From the cell containing the given text, extract its center point as (x, y) coordinate. 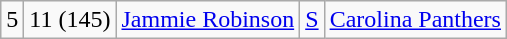
S (312, 20)
Carolina Panthers (415, 20)
Jammie Robinson (208, 20)
11 (145) (70, 20)
5 (12, 20)
